For the text-containing cell, return its midpoint in [X, Y] coordinate format. 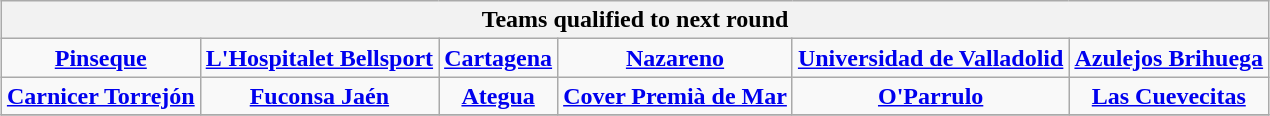
Nazareno [676, 58]
Azulejos Brihuega [1169, 58]
Universidad de Valladolid [930, 58]
Teams qualified to next round [634, 20]
Cover Premià de Mar [676, 96]
Las Cuevecitas [1169, 96]
Ategua [498, 96]
Carnicer Torrejón [100, 96]
Pinseque [100, 58]
O'Parrulo [930, 96]
Fuconsa Jaén [319, 96]
L'Hospitalet Bellsport [319, 58]
Cartagena [498, 58]
